Provide the [X, Y] coordinate of the cell's center where the given text is located.  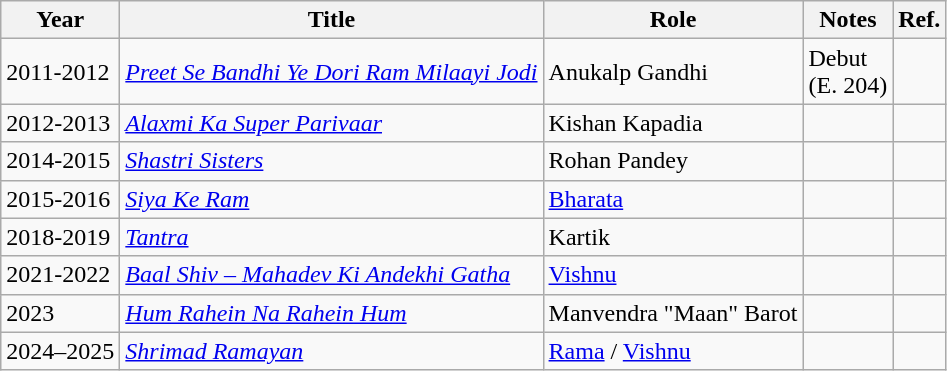
Debut(E. 204) [848, 72]
Year [60, 20]
Bharata [673, 199]
Preet Se Bandhi Ye Dori Ram Milaayi Jodi [332, 72]
Notes [848, 20]
2021-2022 [60, 275]
2014-2015 [60, 161]
2024–2025 [60, 351]
Alaxmi Ka Super Parivaar [332, 123]
Anukalp Gandhi [673, 72]
Title [332, 20]
Shrimad Ramayan [332, 351]
Baal Shiv – Mahadev Ki Andekhi Gatha [332, 275]
Vishnu [673, 275]
Siya Ke Ram [332, 199]
Role [673, 20]
Rohan Pandey [673, 161]
2023 [60, 313]
Manvendra "Maan" Barot [673, 313]
Shastri Sisters [332, 161]
Kartik [673, 237]
2011-2012 [60, 72]
Ref. [920, 20]
Rama / Vishnu [673, 351]
2018-2019 [60, 237]
2012-2013 [60, 123]
Tantra [332, 237]
Kishan Kapadia [673, 123]
2015-2016 [60, 199]
Hum Rahein Na Rahein Hum [332, 313]
